Identify which cell holds the provided text, then report its (X, Y) central coordinate. 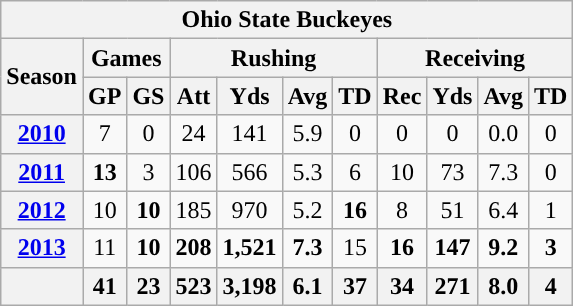
4 (551, 286)
GP (104, 96)
970 (250, 210)
271 (452, 286)
523 (194, 286)
Receiving (475, 58)
11 (104, 248)
73 (452, 172)
2011 (42, 172)
13 (104, 172)
Ohio State Buckeyes (287, 20)
Rec (402, 96)
185 (194, 210)
23 (148, 286)
2012 (42, 210)
1,521 (250, 248)
24 (194, 134)
8 (402, 210)
1 (551, 210)
51 (452, 210)
6.1 (308, 286)
6.4 (504, 210)
5.2 (308, 210)
34 (402, 286)
Att (194, 96)
0.0 (504, 134)
208 (194, 248)
566 (250, 172)
37 (355, 286)
41 (104, 286)
15 (355, 248)
147 (452, 248)
GS (148, 96)
Season (42, 77)
141 (250, 134)
9.2 (504, 248)
3,198 (250, 286)
Rushing (274, 58)
2010 (42, 134)
Games (126, 58)
8.0 (504, 286)
106 (194, 172)
2013 (42, 248)
6 (355, 172)
5.9 (308, 134)
5.3 (308, 172)
7 (104, 134)
